Return the [x, y] coordinate for the center point of the cell that contains the specified text.  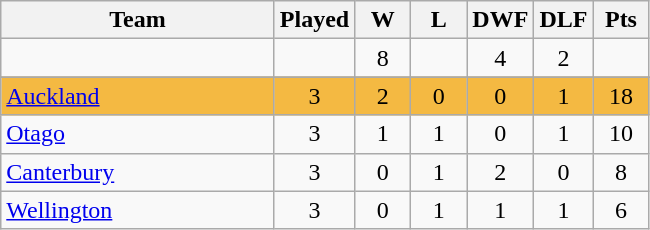
Pts [621, 20]
DWF [500, 20]
Played [314, 20]
Canterbury [138, 172]
6 [621, 210]
Auckland [138, 96]
Team [138, 20]
DLF [564, 20]
4 [500, 58]
Otago [138, 134]
W [383, 20]
10 [621, 134]
18 [621, 96]
L [439, 20]
Wellington [138, 210]
